Identify which cell holds the provided text, then report its (x, y) central coordinate. 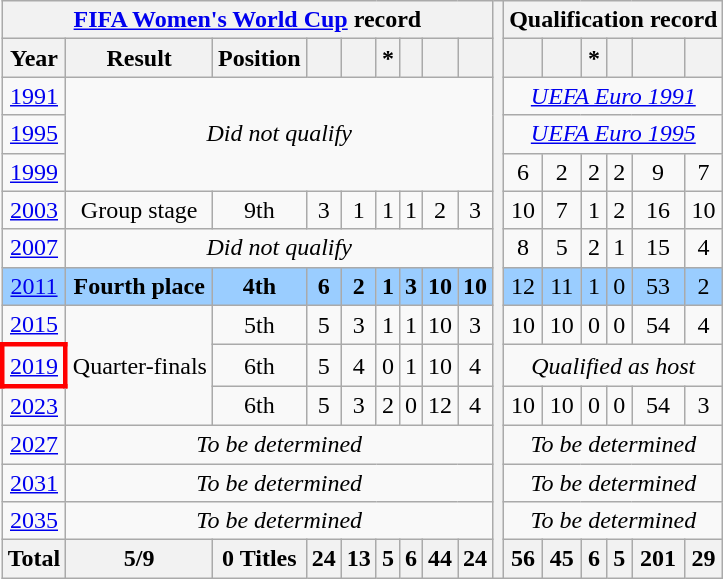
0 Titles (259, 559)
13 (358, 559)
2011 (34, 286)
2023 (34, 406)
5th (259, 325)
2035 (34, 521)
9 (658, 172)
1999 (34, 172)
2019 (34, 366)
4th (259, 286)
1991 (34, 96)
2007 (34, 248)
2027 (34, 444)
11 (562, 286)
44 (440, 559)
Qualified as host (614, 366)
8 (524, 248)
FIFA Women's World Cup record (247, 20)
Group stage (140, 210)
2015 (34, 325)
Quarter-finals (140, 365)
Fourth place (140, 286)
1995 (34, 134)
UEFA Euro 1995 (614, 134)
201 (658, 559)
53 (658, 286)
Position (259, 58)
Total (34, 559)
Result (140, 58)
9th (259, 210)
UEFA Euro 1991 (614, 96)
Year (34, 58)
2003 (34, 210)
5/9 (140, 559)
2031 (34, 483)
15 (658, 248)
45 (562, 559)
56 (524, 559)
Qualification record (614, 20)
16 (658, 210)
29 (704, 559)
